Capture the cell that displays the provided text and extract its [X, Y] central coordinate. 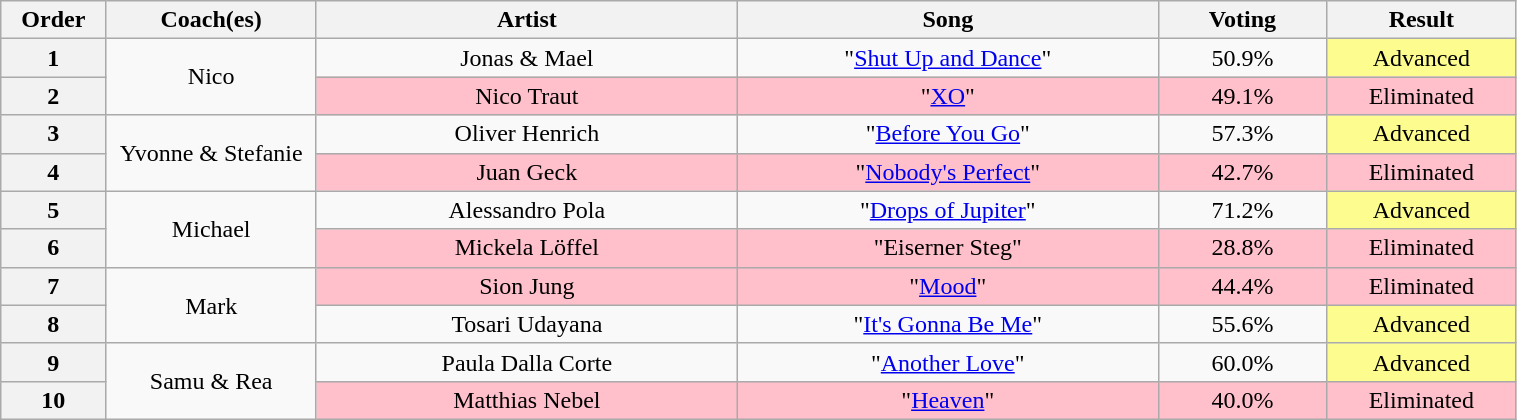
6 [54, 248]
4 [54, 172]
Song [948, 20]
"XO" [948, 96]
55.6% [1242, 324]
Paula Dalla Corte [526, 362]
Matthias Nebel [526, 400]
42.7% [1242, 172]
"Drops of Jupiter" [948, 210]
Nico [211, 77]
Michael [211, 229]
9 [54, 362]
Samu & Rea [211, 381]
2 [54, 96]
"Another Love" [948, 362]
"Eiserner Steg" [948, 248]
60.0% [1242, 362]
Oliver Henrich [526, 134]
Mark [211, 305]
"Nobody's Perfect" [948, 172]
57.3% [1242, 134]
Tosari Udayana [526, 324]
"Heaven" [948, 400]
"It's Gonna Be Me" [948, 324]
Jonas & Mael [526, 58]
10 [54, 400]
28.8% [1242, 248]
Result [1422, 20]
5 [54, 210]
Yvonne & Stefanie [211, 153]
"Before You Go" [948, 134]
71.2% [1242, 210]
40.0% [1242, 400]
Order [54, 20]
Voting [1242, 20]
Sion Jung [526, 286]
Alessandro Pola [526, 210]
3 [54, 134]
7 [54, 286]
49.1% [1242, 96]
8 [54, 324]
Coach(es) [211, 20]
50.9% [1242, 58]
1 [54, 58]
Juan Geck [526, 172]
Artist [526, 20]
"Shut Up and Dance" [948, 58]
"Mood" [948, 286]
Nico Traut [526, 96]
44.4% [1242, 286]
Mickela Löffel [526, 248]
